Pinpoint the cell where the given text exists, returning its [X, Y] midpoint coordinate. 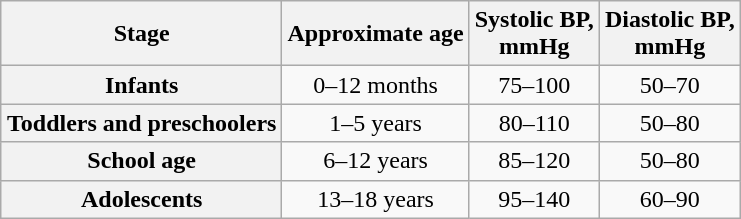
6–12 years [376, 161]
Toddlers and preschoolers [141, 123]
80–110 [534, 123]
Infants [141, 85]
75–100 [534, 85]
0–12 months [376, 85]
1–5 years [376, 123]
85–120 [534, 161]
95–140 [534, 199]
Approximate age [376, 34]
50–70 [670, 85]
13–18 years [376, 199]
School age [141, 161]
Stage [141, 34]
Adolescents [141, 199]
Diastolic BP, mmHg [670, 34]
Systolic BP, mmHg [534, 34]
60–90 [670, 199]
